Output the (X, Y) coordinate of the center of the cell containing the given text.  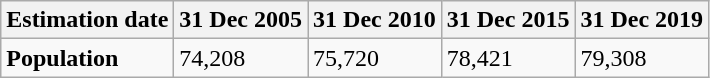
31 Dec 2019 (642, 20)
Estimation date (88, 20)
Population (88, 58)
79,308 (642, 58)
78,421 (508, 58)
31 Dec 2010 (375, 20)
75,720 (375, 58)
31 Dec 2005 (241, 20)
31 Dec 2015 (508, 20)
74,208 (241, 58)
